Return (X, Y) of the center of cell containing provided text 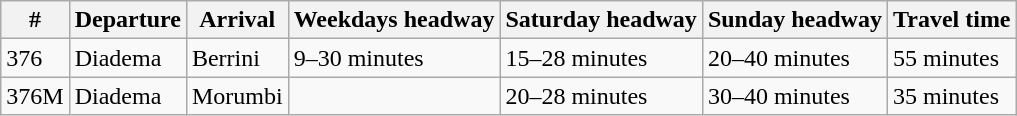
55 minutes (952, 58)
376M (35, 96)
20–40 minutes (794, 58)
# (35, 20)
Sunday headway (794, 20)
376 (35, 58)
15–28 minutes (601, 58)
Departure (128, 20)
Berrini (237, 58)
35 minutes (952, 96)
9–30 minutes (394, 58)
30–40 minutes (794, 96)
Weekdays headway (394, 20)
20–28 minutes (601, 96)
Morumbi (237, 96)
Saturday headway (601, 20)
Arrival (237, 20)
Travel time (952, 20)
